Pinpoint the cell where the given text exists, returning its [X, Y] midpoint coordinate. 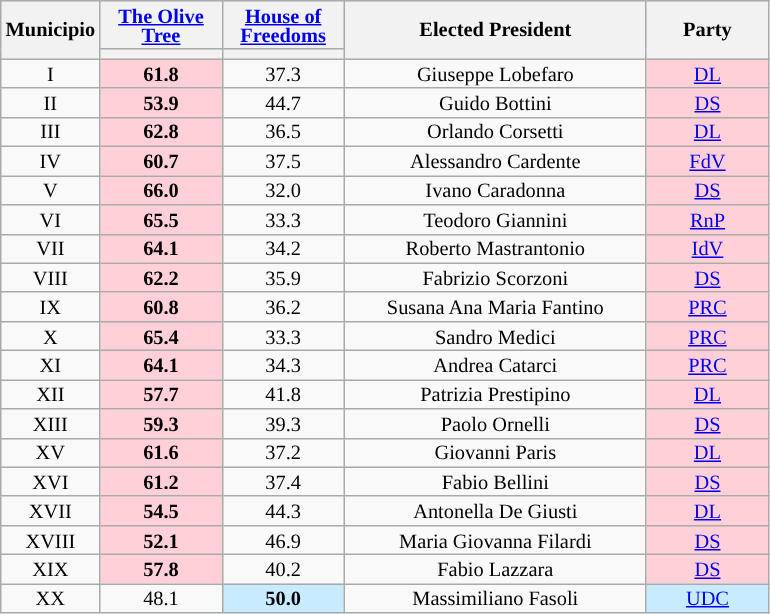
57.8 [161, 568]
Fabrizio Scorzoni [495, 278]
XX [50, 598]
Fabio Lazzara [495, 568]
65.5 [161, 218]
52.1 [161, 540]
Giuseppe Lobefaro [495, 74]
XII [50, 394]
65.4 [161, 336]
61.2 [161, 482]
46.9 [283, 540]
39.3 [283, 424]
Teodoro Giannini [495, 218]
61.8 [161, 74]
48.1 [161, 598]
XVIII [50, 540]
XV [50, 452]
Paolo Ornelli [495, 424]
61.6 [161, 452]
FdV [707, 160]
I [50, 74]
VI [50, 218]
36.5 [283, 132]
37.5 [283, 160]
Elected President [495, 29]
53.9 [161, 102]
41.8 [283, 394]
Maria Giovanna Filardi [495, 540]
Municipio [50, 29]
Party [707, 29]
IV [50, 160]
Ivano Caradonna [495, 190]
UDC [707, 598]
32.0 [283, 190]
XVI [50, 482]
Roberto Mastrantonio [495, 248]
37.3 [283, 74]
57.7 [161, 394]
Orlando Corsetti [495, 132]
Susana Ana Maria Fantino [495, 306]
III [50, 132]
50.0 [283, 598]
IX [50, 306]
Patrizia Prestipino [495, 394]
54.5 [161, 510]
IdV [707, 248]
X [50, 336]
37.2 [283, 452]
Sandro Medici [495, 336]
60.7 [161, 160]
Alessandro Cardente [495, 160]
60.8 [161, 306]
40.2 [283, 568]
VIII [50, 278]
62.2 [161, 278]
XI [50, 364]
Andrea Catarci [495, 364]
66.0 [161, 190]
Antonella De Giusti [495, 510]
II [50, 102]
34.2 [283, 248]
59.3 [161, 424]
Fabio Bellini [495, 482]
XIII [50, 424]
RnP [707, 218]
V [50, 190]
Guido Bottini [495, 102]
34.3 [283, 364]
44.7 [283, 102]
XVII [50, 510]
35.9 [283, 278]
36.2 [283, 306]
62.8 [161, 132]
Massimiliano Fasoli [495, 598]
House of Freedoms [283, 24]
Giovanni Paris [495, 452]
VII [50, 248]
37.4 [283, 482]
XIX [50, 568]
The Olive Tree [161, 24]
44.3 [283, 510]
